Search for the cell housing the specified text and yield its (X, Y) center coordinate. 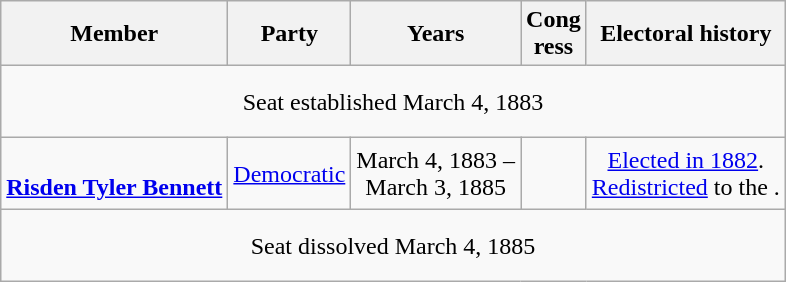
Congress (554, 34)
Elected in 1882.Redistricted to the . (686, 174)
Electoral history (686, 34)
Democratic (290, 174)
Years (436, 34)
Seat dissolved March 4, 1885 (394, 246)
Seat established March 4, 1883 (394, 102)
March 4, 1883 –March 3, 1885 (436, 174)
Risden Tyler Bennett (114, 174)
Member (114, 34)
Party (290, 34)
